Provide the [X, Y] coordinate of the cell's center where the given text is located.  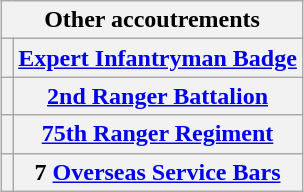
7 Overseas Service Bars [158, 172]
Other accoutrements [152, 20]
75th Ranger Regiment [158, 134]
2nd Ranger Battalion [158, 96]
Expert Infantryman Badge [158, 58]
